Return [X, Y] of the center of cell containing provided text 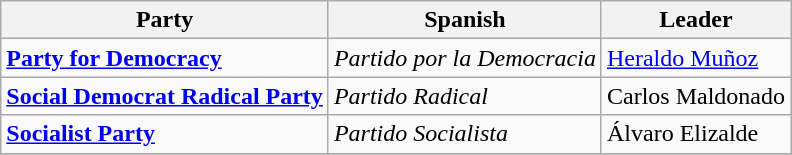
Partido Radical [464, 96]
Spanish [464, 20]
Socialist Party [165, 134]
Social Democrat Radical Party [165, 96]
Leader [696, 20]
Partido por la Democracia [464, 58]
Partido Socialista [464, 134]
Álvaro Elizalde [696, 134]
Heraldo Muñoz [696, 58]
Party for Democracy [165, 58]
Carlos Maldonado [696, 96]
Party [165, 20]
